Search for the cell housing the specified text and yield its [x, y] center coordinate. 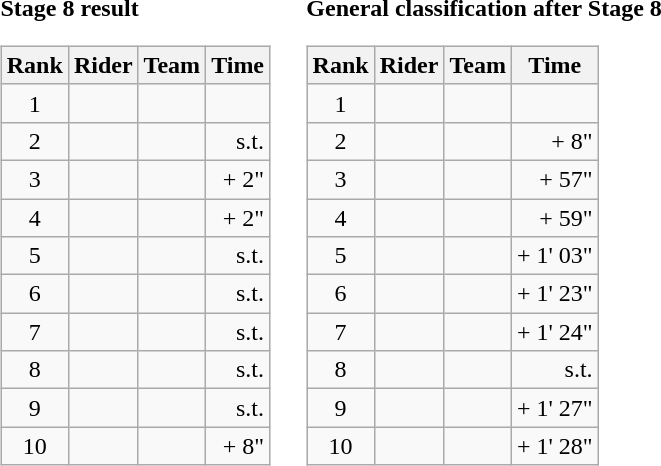
+ 59" [554, 217]
+ 1' 03" [554, 256]
+ 1' 24" [554, 332]
+ 57" [554, 179]
+ 1' 28" [554, 446]
+ 1' 23" [554, 294]
+ 1' 27" [554, 408]
